Determine the (x, y) coordinate at the center of the cell enclosing the given text.  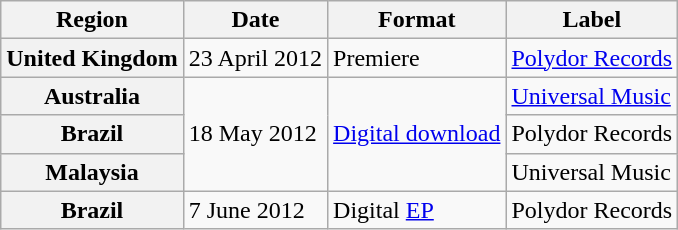
United Kingdom (92, 58)
Malaysia (92, 172)
Format (417, 20)
23 April 2012 (255, 58)
Label (592, 20)
Date (255, 20)
7 June 2012 (255, 210)
Premiere (417, 58)
Australia (92, 96)
Digital EP (417, 210)
Region (92, 20)
Digital download (417, 134)
18 May 2012 (255, 134)
